Capture the cell that displays the provided text and extract its [X, Y] central coordinate. 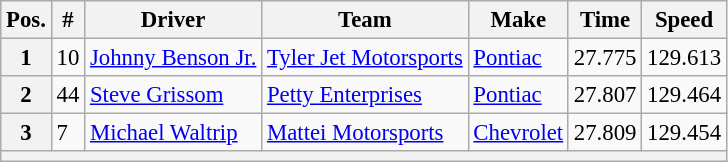
Pos. [26, 20]
10 [68, 58]
Speed [684, 20]
129.613 [684, 58]
27.809 [604, 133]
Chevrolet [518, 133]
129.454 [684, 133]
Time [604, 20]
Michael Waltrip [174, 133]
Team [365, 20]
1 [26, 58]
44 [68, 95]
# [68, 20]
Tyler Jet Motorsports [365, 58]
3 [26, 133]
Make [518, 20]
27.775 [604, 58]
2 [26, 95]
Mattei Motorsports [365, 133]
Steve Grissom [174, 95]
7 [68, 133]
Johnny Benson Jr. [174, 58]
129.464 [684, 95]
Petty Enterprises [365, 95]
27.807 [604, 95]
Driver [174, 20]
